Extract the (x, y) coordinate from the center of the cell holding the provided text.  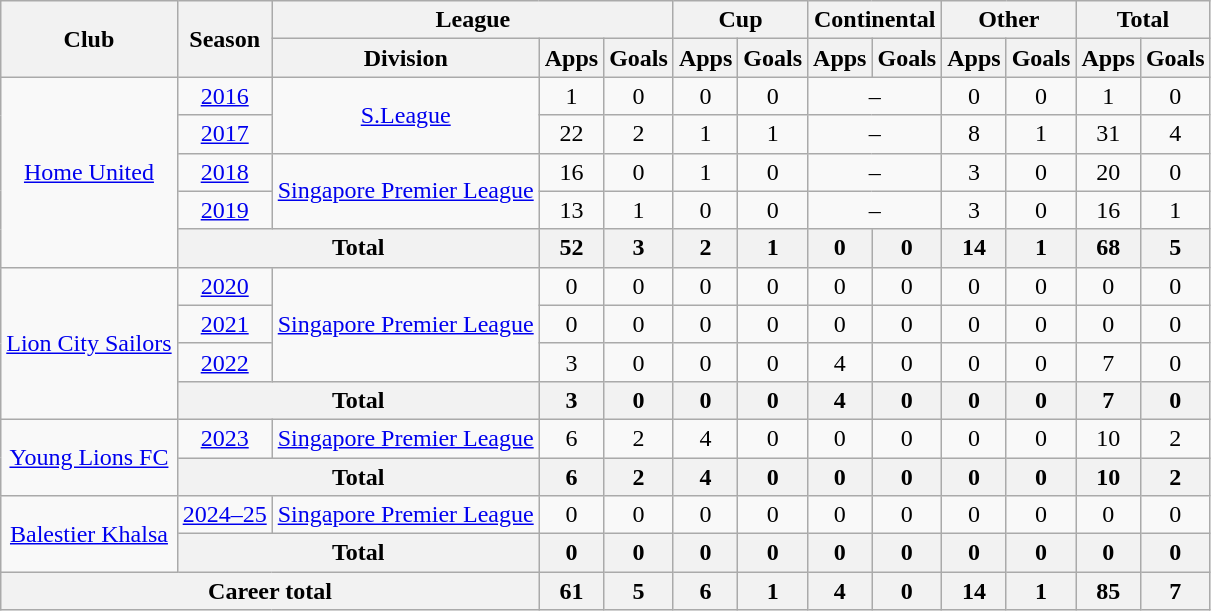
Season (224, 39)
Home United (89, 172)
85 (1108, 591)
Club (89, 39)
Balestier Khalsa (89, 534)
68 (1108, 248)
2023 (224, 438)
Division (406, 58)
Continental (875, 20)
2017 (224, 134)
Career total (270, 591)
20 (1108, 172)
52 (571, 248)
Cup (740, 20)
2021 (224, 324)
8 (974, 134)
2018 (224, 172)
Other (1009, 20)
League (472, 20)
2016 (224, 96)
2019 (224, 210)
13 (571, 210)
Young Lions FC (89, 457)
61 (571, 591)
22 (571, 134)
31 (1108, 134)
2020 (224, 286)
S.League (406, 115)
2024–25 (224, 515)
2022 (224, 362)
Lion City Sailors (89, 343)
